Detect which cell encompasses the target text, then output its [x, y] center coordinate. 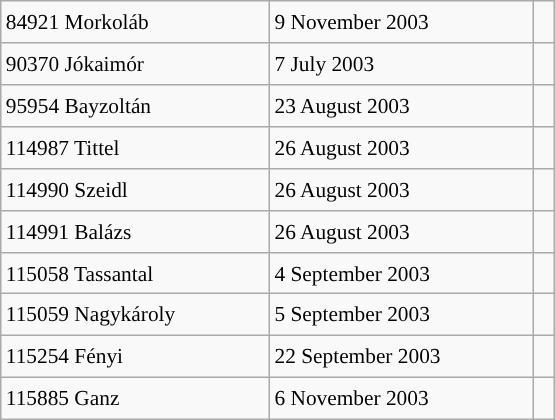
114987 Tittel [136, 148]
90370 Jókaimór [136, 64]
95954 Bayzoltán [136, 106]
7 July 2003 [401, 64]
9 November 2003 [401, 22]
6 November 2003 [401, 399]
5 September 2003 [401, 315]
115885 Ganz [136, 399]
84921 Morkoláb [136, 22]
22 September 2003 [401, 357]
115254 Fényi [136, 357]
115059 Nagykároly [136, 315]
114990 Szeidl [136, 189]
23 August 2003 [401, 106]
4 September 2003 [401, 273]
114991 Balázs [136, 231]
115058 Tassantal [136, 273]
